Find where the given text appears and provide that cell's center as (X, Y) coordinate. 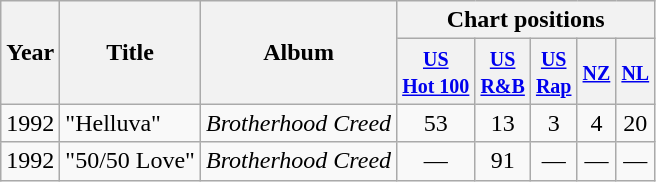
USRap (554, 72)
"50/50 Love" (130, 161)
USR&B (503, 72)
Album (298, 52)
20 (636, 123)
91 (503, 161)
Year (30, 52)
Title (130, 52)
USHot 100 (436, 72)
13 (503, 123)
NZ (596, 72)
3 (554, 123)
Chart positions (526, 20)
4 (596, 123)
NL (636, 72)
53 (436, 123)
"Helluva" (130, 123)
